Extract the [x, y] coordinate from the center of the cell holding the provided text.  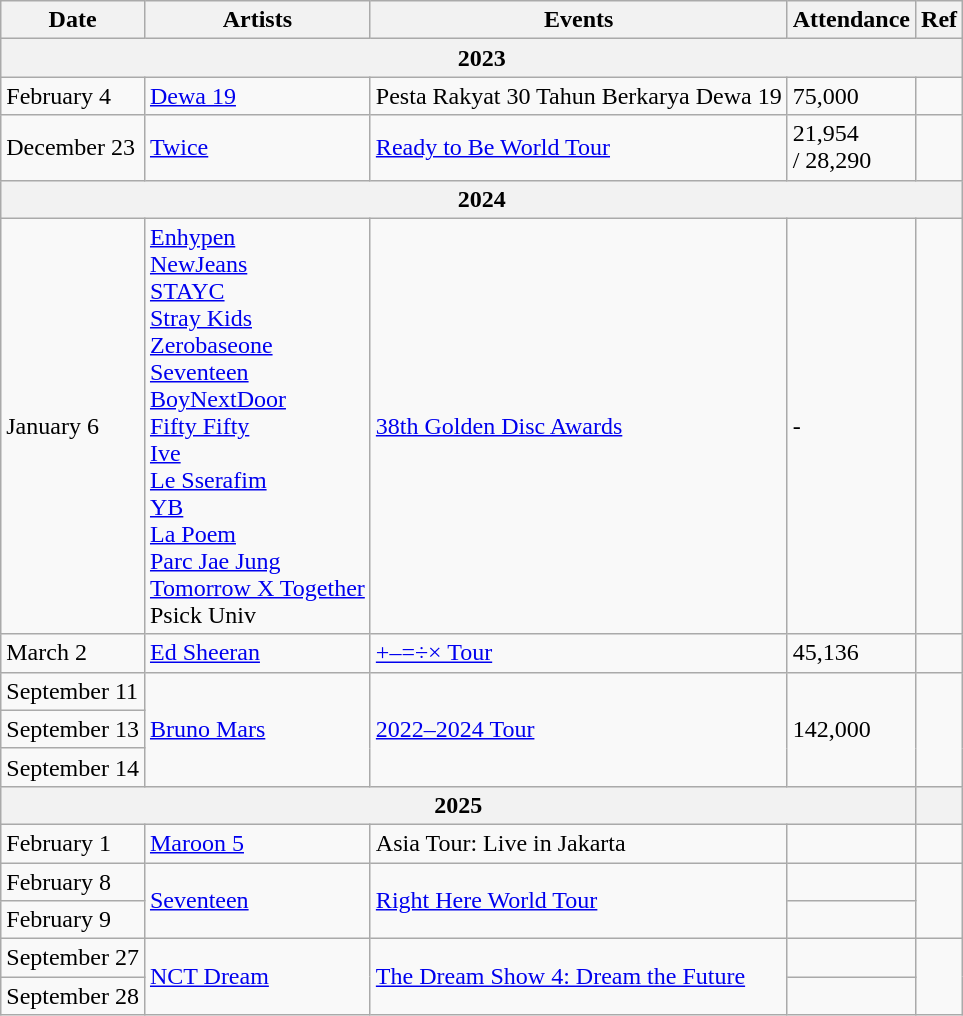
September 11 [73, 691]
Maroon 5 [257, 843]
45,136 [851, 653]
38th Golden Disc Awards [578, 426]
21,954/ 28,290 [851, 148]
2024 [482, 199]
February 8 [73, 881]
September 27 [73, 958]
Pesta Rakyat 30 Tahun Berkarya Dewa 19 [578, 96]
Attendance [851, 20]
Asia Tour: Live in Jakarta [578, 843]
February 9 [73, 920]
The Dream Show 4: Dream the Future [578, 977]
December 23 [73, 148]
- [851, 426]
September 28 [73, 996]
Twice [257, 148]
2022–2024 Tour [578, 729]
Date [73, 20]
75,000 [851, 96]
Artists [257, 20]
Events [578, 20]
September 14 [73, 767]
September 13 [73, 729]
January 6 [73, 426]
February 4 [73, 96]
Right Here World Tour [578, 900]
EnhypenNewJeansSTAYCStray KidsZerobaseoneSeventeenBoyNextDoorFifty FiftyIveLe SserafimYBLa PoemParc Jae JungTomorrow X TogetherPsick Univ [257, 426]
2023 [482, 58]
+–=÷× Tour [578, 653]
NCT Dream [257, 977]
Dewa 19 [257, 96]
Bruno Mars [257, 729]
142,000 [851, 729]
Ref [940, 20]
2025 [458, 805]
Ed Sheeran [257, 653]
February 1 [73, 843]
Seventeen [257, 900]
Ready to Be World Tour [578, 148]
March 2 [73, 653]
